Capture the cell that displays the provided text and extract its (X, Y) central coordinate. 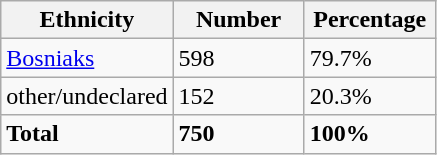
20.3% (370, 96)
other/undeclared (87, 96)
100% (370, 134)
598 (238, 58)
750 (238, 134)
Bosniaks (87, 58)
152 (238, 96)
Ethnicity (87, 20)
Number (238, 20)
Percentage (370, 20)
Total (87, 134)
79.7% (370, 58)
